Provide the (X, Y) coordinate of the cell's center where the given text is located.  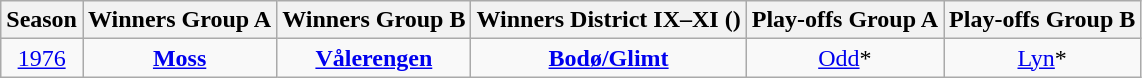
Winners District IX–XI () (608, 20)
Bodø/Glimt (608, 58)
1976 (42, 58)
Winners Group A (179, 20)
Winners Group B (374, 20)
Moss (179, 58)
Play-offs Group B (1042, 20)
Season (42, 20)
Odd* (844, 58)
Lyn* (1042, 58)
Play-offs Group A (844, 20)
Vålerengen (374, 58)
